Search for the cell housing the specified text and yield its [x, y] center coordinate. 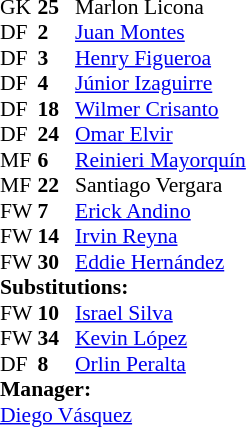
Kevin López [160, 339]
Eddie Hernández [160, 262]
Wilmer Crisanto [160, 109]
Reinieri Mayorquín [160, 160]
24 [57, 135]
14 [57, 237]
8 [57, 364]
18 [57, 109]
Orlin Peralta [160, 364]
Henry Figueroa [160, 58]
Substitutions: [123, 287]
7 [57, 211]
Irvin Reyna [160, 237]
Israel Silva [160, 313]
Júnior Izaguirre [160, 83]
4 [57, 83]
3 [57, 58]
Manager: [123, 389]
2 [57, 33]
34 [57, 339]
6 [57, 160]
Santiago Vergara [160, 185]
22 [57, 185]
Juan Montes [160, 33]
Omar Elvir [160, 135]
10 [57, 313]
30 [57, 262]
Erick Andino [160, 211]
